From the cell containing the given text, extract its center point as [x, y] coordinate. 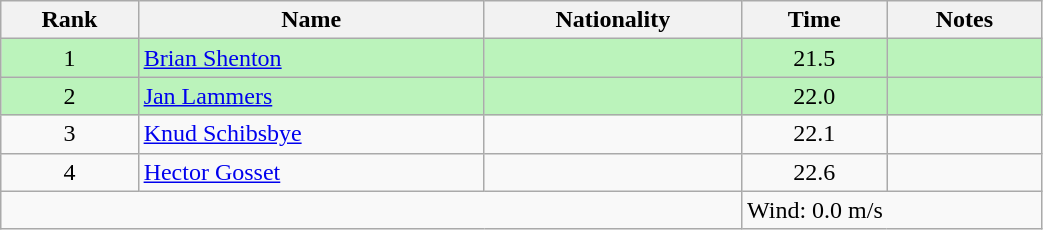
Nationality [612, 20]
Wind: 0.0 m/s [892, 210]
Knud Schibsbye [311, 134]
Notes [964, 20]
1 [70, 58]
Time [814, 20]
Hector Gosset [311, 172]
21.5 [814, 58]
Brian Shenton [311, 58]
22.1 [814, 134]
22.0 [814, 96]
Rank [70, 20]
Jan Lammers [311, 96]
2 [70, 96]
3 [70, 134]
4 [70, 172]
Name [311, 20]
22.6 [814, 172]
